Capture the cell that displays the provided text and extract its (x, y) central coordinate. 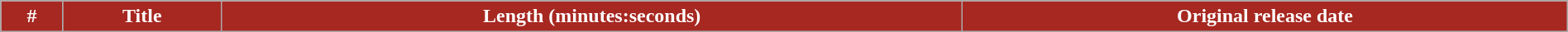
Length (minutes:seconds) (592, 16)
# (31, 16)
Title (142, 16)
Original release date (1265, 16)
